Detect which cell encompasses the target text, then output its (x, y) center coordinate. 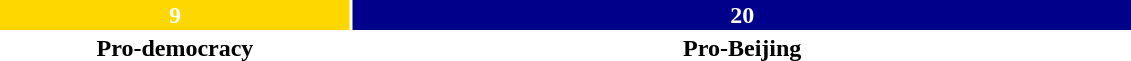
9 (175, 15)
